Scan for the cell matching the given text and deliver its [X, Y] coordinate at center. 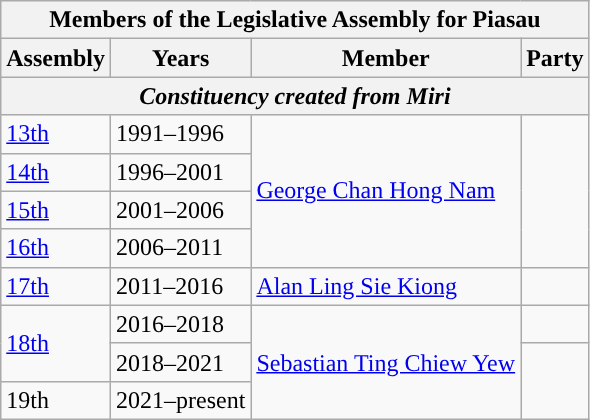
Constituency created from Miri [295, 96]
Party [555, 58]
2006–2011 [180, 248]
Members of the Legislative Assembly for Piasau [295, 20]
17th [56, 286]
1991–1996 [180, 134]
Member [386, 58]
2021–present [180, 400]
Alan Ling Sie Kiong [386, 286]
13th [56, 134]
2016–2018 [180, 324]
2001–2006 [180, 210]
14th [56, 172]
15th [56, 210]
18th [56, 343]
Assembly [56, 58]
2018–2021 [180, 362]
2011–2016 [180, 286]
1996–2001 [180, 172]
19th [56, 400]
16th [56, 248]
Years [180, 58]
Sebastian Ting Chiew Yew [386, 362]
George Chan Hong Nam [386, 191]
